Return the (x, y) coordinate for the center point of the cell that contains the specified text.  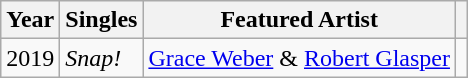
Snap! (102, 58)
Singles (102, 20)
2019 (30, 58)
Year (30, 20)
Featured Artist (300, 20)
Grace Weber & Robert Glasper (300, 58)
